Extract the [X, Y] coordinate from the center of the cell holding the provided text.  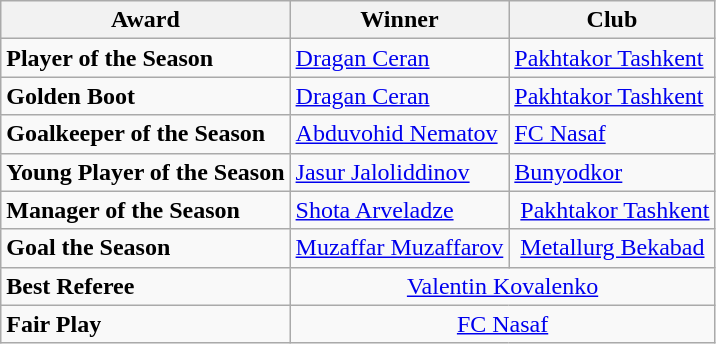
Young Player of the Season [146, 172]
Player of the Season [146, 58]
Valentin Kovalenko [502, 286]
Muzaffar Muzaffarov [400, 248]
Abduvohid Nematov [400, 134]
Goalkeeper of the Season [146, 134]
Golden Boot [146, 96]
Goal the Season [146, 248]
Metallurg Bekabad [612, 248]
Manager of the Season [146, 210]
Club [612, 20]
Bunyodkor [612, 172]
Shota Arveladze [400, 210]
Fair Play [146, 324]
Winner [400, 20]
Award [146, 20]
Jasur Jaloliddinov [400, 172]
Best Referee [146, 286]
